Find where the given text appears and provide that cell's center as (X, Y) coordinate. 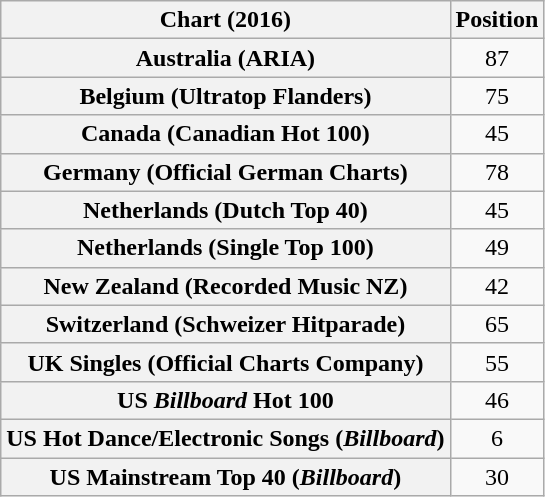
55 (497, 362)
6 (497, 438)
Position (497, 20)
Canada (Canadian Hot 100) (226, 134)
87 (497, 58)
UK Singles (Official Charts Company) (226, 362)
US Mainstream Top 40 (Billboard) (226, 477)
Switzerland (Schweizer Hitparade) (226, 324)
42 (497, 286)
78 (497, 172)
Belgium (Ultratop Flanders) (226, 96)
Australia (ARIA) (226, 58)
49 (497, 248)
Netherlands (Dutch Top 40) (226, 210)
Netherlands (Single Top 100) (226, 248)
65 (497, 324)
46 (497, 400)
US Billboard Hot 100 (226, 400)
30 (497, 477)
New Zealand (Recorded Music NZ) (226, 286)
75 (497, 96)
US Hot Dance/Electronic Songs (Billboard) (226, 438)
Chart (2016) (226, 20)
Germany (Official German Charts) (226, 172)
